Capture the cell that displays the provided text and extract its [x, y] central coordinate. 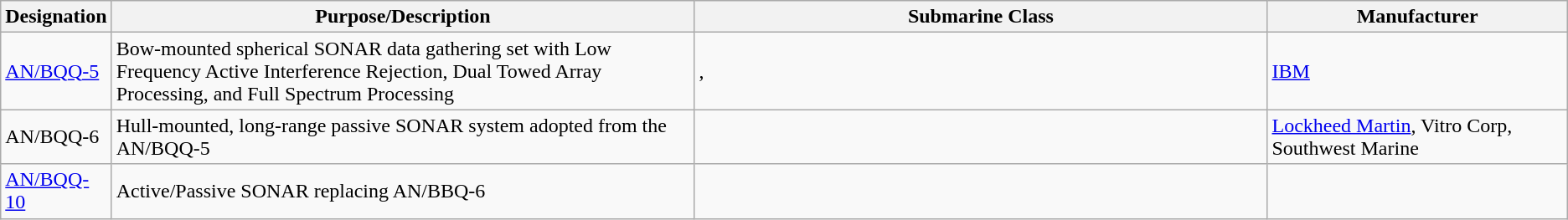
Active/Passive SONAR replacing AN/BBQ-6 [403, 191]
Hull-mounted, long-range passive SONAR system adopted from the AN/BQQ-5 [403, 137]
Submarine Class [981, 17]
Lockheed Martin, Vitro Corp, Southwest Marine [1417, 137]
IBM [1417, 71]
Designation [56, 17]
AN/BQQ-5 [56, 71]
Purpose/Description [403, 17]
Manufacturer [1417, 17]
AN/BQQ-10 [56, 191]
, [981, 71]
AN/BQQ-6 [56, 137]
